Search for the cell housing the specified text and yield its [X, Y] center coordinate. 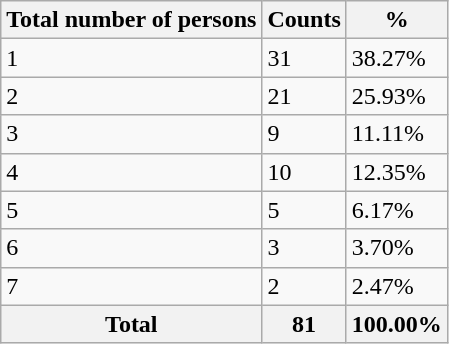
9 [304, 134]
21 [304, 96]
7 [132, 286]
31 [304, 58]
38.27% [396, 58]
1 [132, 58]
Total [132, 324]
11.11% [396, 134]
6 [132, 248]
25.93% [396, 96]
81 [304, 324]
100.00% [396, 324]
10 [304, 172]
2.47% [396, 286]
Total number of persons [132, 20]
6.17% [396, 210]
3.70% [396, 248]
12.35% [396, 172]
% [396, 20]
Counts [304, 20]
4 [132, 172]
